Capture the cell that displays the provided text and extract its (X, Y) central coordinate. 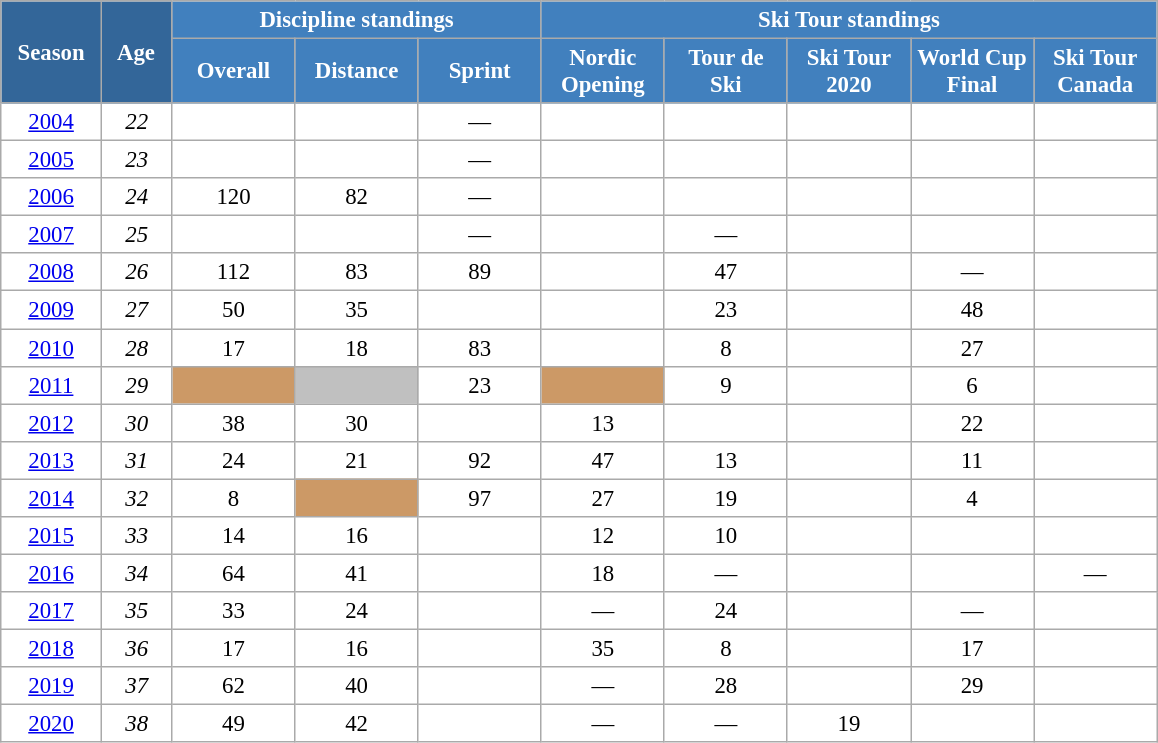
Ski Tour2020 (848, 72)
41 (356, 573)
50 (234, 310)
2013 (52, 460)
2019 (52, 686)
64 (234, 573)
World CupFinal (972, 72)
2012 (52, 423)
Age (136, 52)
120 (234, 197)
Distance (356, 72)
2010 (52, 348)
26 (136, 273)
2015 (52, 536)
97 (480, 498)
Overall (234, 72)
42 (356, 724)
2004 (52, 122)
9 (726, 385)
32 (136, 498)
92 (480, 460)
Tour deSki (726, 72)
2018 (52, 648)
2016 (52, 573)
21 (356, 460)
11 (972, 460)
49 (234, 724)
2011 (52, 385)
34 (136, 573)
40 (356, 686)
Discipline standings (356, 20)
112 (234, 273)
Ski TourCanada (1096, 72)
2007 (52, 235)
25 (136, 235)
10 (726, 536)
2009 (52, 310)
6 (972, 385)
4 (972, 498)
2005 (52, 160)
NordicOpening (602, 72)
48 (972, 310)
2020 (52, 724)
2014 (52, 498)
82 (356, 197)
89 (480, 273)
37 (136, 686)
31 (136, 460)
2008 (52, 273)
2006 (52, 197)
2017 (52, 611)
62 (234, 686)
Sprint (480, 72)
36 (136, 648)
14 (234, 536)
12 (602, 536)
Ski Tour standings (848, 20)
Season (52, 52)
